Return the (X, Y) coordinate for the center point of the cell that contains the specified text.  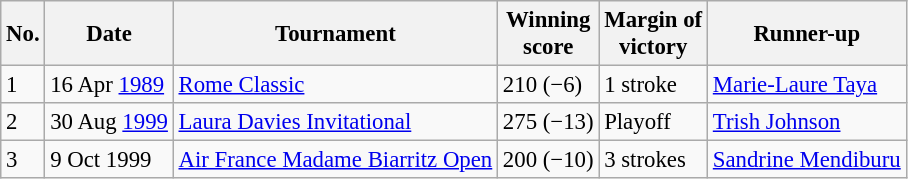
9 Oct 1999 (109, 160)
Winningscore (548, 34)
Sandrine Mendiburu (808, 160)
No. (23, 34)
Date (109, 34)
Air France Madame Biarritz Open (335, 160)
210 (−6) (548, 85)
Marie-Laure Taya (808, 85)
1 stroke (654, 85)
275 (−13) (548, 122)
Margin ofvictory (654, 34)
2 (23, 122)
3 (23, 160)
Laura Davies Invitational (335, 122)
16 Apr 1989 (109, 85)
200 (−10) (548, 160)
3 strokes (654, 160)
30 Aug 1999 (109, 122)
1 (23, 85)
Playoff (654, 122)
Rome Classic (335, 85)
Trish Johnson (808, 122)
Tournament (335, 34)
Runner-up (808, 34)
